Detect which cell encompasses the target text, then output its (x, y) center coordinate. 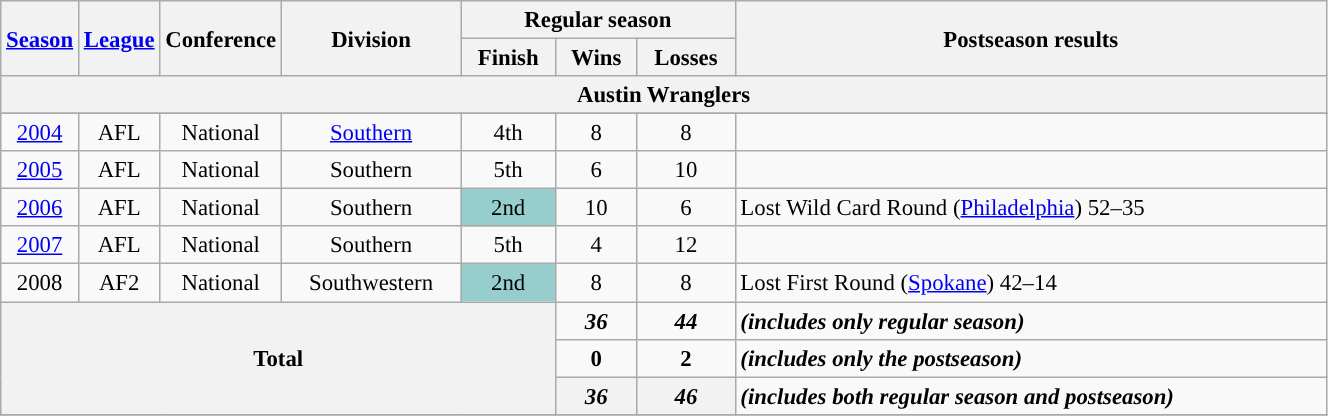
Southwestern (370, 283)
12 (686, 245)
Lost Wild Card Round (Philadelphia) 52–35 (1030, 208)
0 (596, 358)
2004 (40, 133)
(includes only the postseason) (1030, 358)
2006 (40, 208)
AF2 (118, 283)
2005 (40, 170)
46 (686, 396)
4th (508, 133)
Losses (686, 58)
Division (370, 38)
(includes both regular season and postseason) (1030, 396)
Postseason results (1030, 38)
Wins (596, 58)
Austin Wranglers (664, 95)
Season (40, 38)
2008 (40, 283)
2007 (40, 245)
(includes only regular season) (1030, 321)
Lost First Round (Spokane) 42–14 (1030, 283)
Finish (508, 58)
League (118, 38)
4 (596, 245)
Total (278, 358)
44 (686, 321)
2 (686, 358)
Conference (221, 38)
Regular season (598, 20)
